Capture the cell that displays the provided text and extract its [x, y] central coordinate. 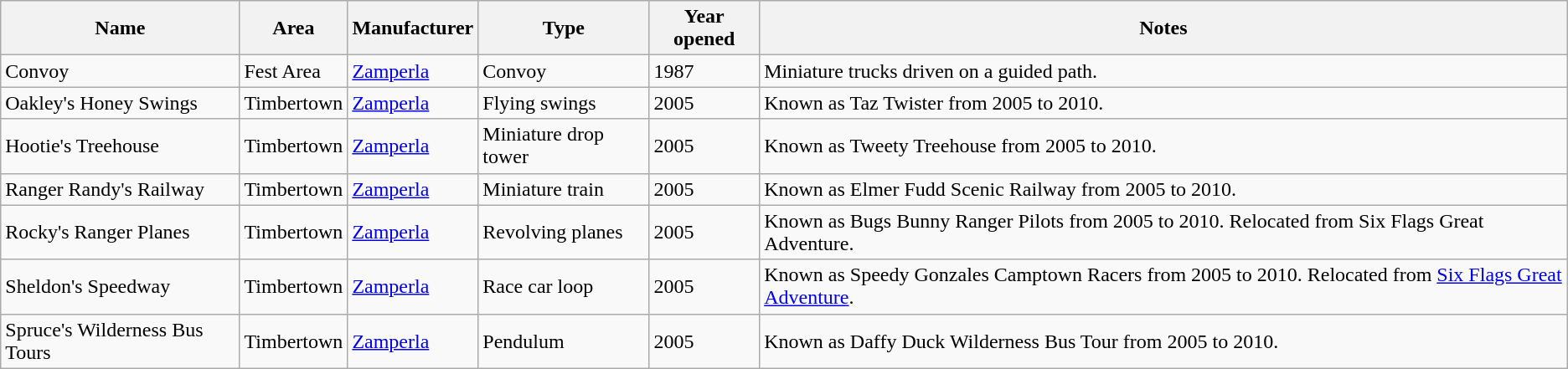
Name [121, 28]
Spruce's Wilderness Bus Tours [121, 341]
Sheldon's Speedway [121, 286]
Flying swings [564, 103]
Revolving planes [564, 233]
Miniature train [564, 189]
Year opened [704, 28]
Notes [1164, 28]
Known as Bugs Bunny Ranger Pilots from 2005 to 2010. Relocated from Six Flags Great Adventure. [1164, 233]
Known as Taz Twister from 2005 to 2010. [1164, 103]
Pendulum [564, 341]
Hootie's Treehouse [121, 146]
Known as Daffy Duck Wilderness Bus Tour from 2005 to 2010. [1164, 341]
Miniature drop tower [564, 146]
1987 [704, 71]
Fest Area [293, 71]
Known as Elmer Fudd Scenic Railway from 2005 to 2010. [1164, 189]
Race car loop [564, 286]
Known as Tweety Treehouse from 2005 to 2010. [1164, 146]
Known as Speedy Gonzales Camptown Racers from 2005 to 2010. Relocated from Six Flags Great Adventure. [1164, 286]
Oakley's Honey Swings [121, 103]
Rocky's Ranger Planes [121, 233]
Miniature trucks driven on a guided path. [1164, 71]
Area [293, 28]
Manufacturer [413, 28]
Ranger Randy's Railway [121, 189]
Type [564, 28]
